Search for the cell housing the specified text and yield its [x, y] center coordinate. 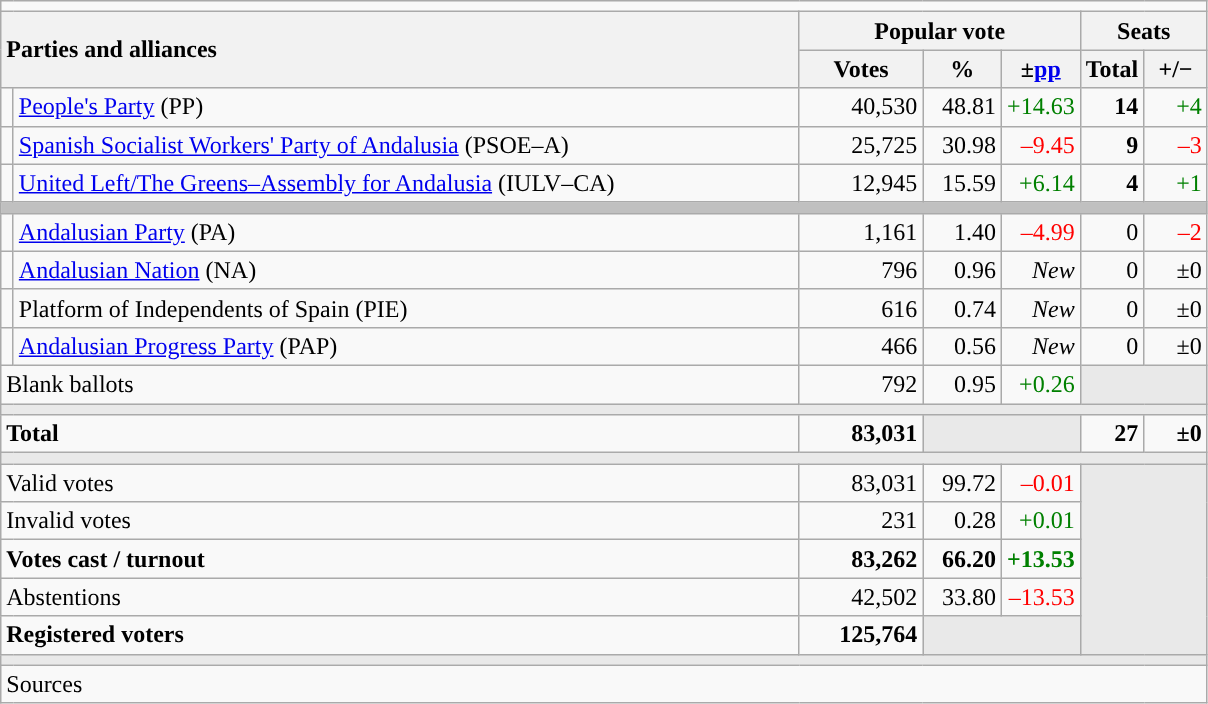
Invalid votes [400, 521]
+14.63 [1040, 107]
–4.99 [1040, 232]
1,161 [861, 232]
Parties and alliances [400, 50]
40,530 [861, 107]
616 [861, 308]
12,945 [861, 183]
–9.45 [1040, 145]
0.28 [962, 521]
Votes cast / turnout [400, 559]
0.96 [962, 270]
+1 [1176, 183]
Andalusian Party (PA) [406, 232]
Platform of Independents of Spain (PIE) [406, 308]
People's Party (PP) [406, 107]
0.95 [962, 384]
–13.53 [1040, 597]
0.56 [962, 346]
4 [1112, 183]
66.20 [962, 559]
25,725 [861, 145]
+4 [1176, 107]
–3 [1176, 145]
+6.14 [1040, 183]
–2 [1176, 232]
+13.53 [1040, 559]
% [962, 69]
14 [1112, 107]
15.59 [962, 183]
466 [861, 346]
796 [861, 270]
Seats [1144, 31]
Sources [604, 684]
+0.01 [1040, 521]
30.98 [962, 145]
792 [861, 384]
42,502 [861, 597]
231 [861, 521]
Valid votes [400, 483]
1.40 [962, 232]
+/− [1176, 69]
Andalusian Progress Party (PAP) [406, 346]
83,262 [861, 559]
Abstentions [400, 597]
33.80 [962, 597]
United Left/The Greens–Assembly for Andalusia (IULV–CA) [406, 183]
Andalusian Nation (NA) [406, 270]
99.72 [962, 483]
+0.26 [1040, 384]
9 [1112, 145]
27 [1112, 434]
–0.01 [1040, 483]
125,764 [861, 635]
48.81 [962, 107]
Spanish Socialist Workers' Party of Andalusia (PSOE–A) [406, 145]
Blank ballots [400, 384]
Votes [861, 69]
Popular vote [940, 31]
±pp [1040, 69]
0.74 [962, 308]
Registered voters [400, 635]
